Return (x, y) of the center of cell containing provided text 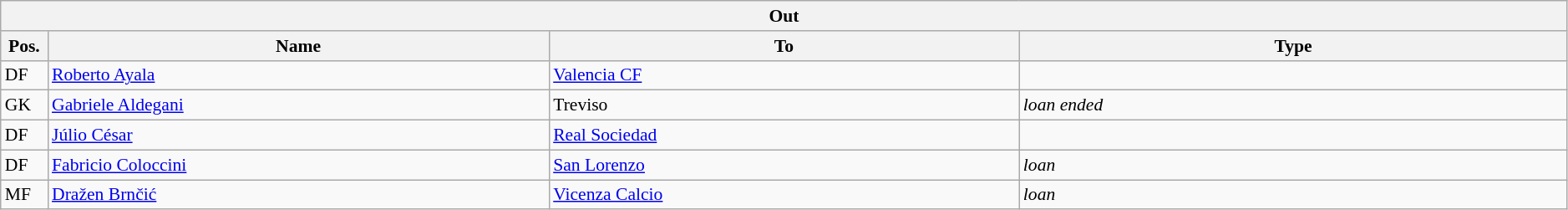
GK (24, 105)
MF (24, 195)
Name (298, 46)
Júlio César (298, 136)
Pos. (24, 46)
San Lorenzo (784, 165)
Gabriele Aldegani (298, 105)
Vicenza Calcio (784, 195)
loan ended (1293, 105)
Out (784, 16)
Real Sociedad (784, 136)
Type (1293, 46)
To (784, 46)
Roberto Ayala (298, 75)
Treviso (784, 105)
Dražen Brnčić (298, 195)
Fabricio Coloccini (298, 165)
Valencia CF (784, 75)
